Locate the cell with the specified text and output its (x, y) center coordinate. 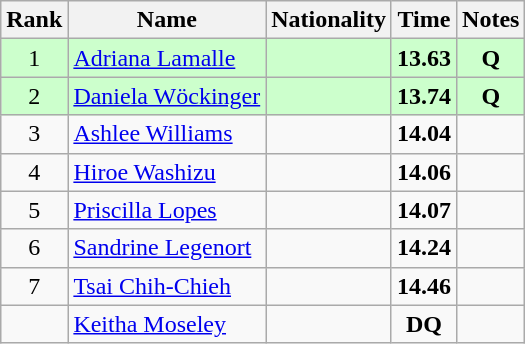
Adriana Lamalle (167, 58)
13.63 (424, 58)
7 (34, 286)
Tsai Chih-Chieh (167, 286)
1 (34, 58)
6 (34, 248)
Sandrine Legenort (167, 248)
14.04 (424, 134)
Notes (491, 20)
DQ (424, 324)
Nationality (329, 20)
Name (167, 20)
Rank (34, 20)
Daniela Wöckinger (167, 96)
Keitha Moseley (167, 324)
14.46 (424, 286)
14.07 (424, 210)
13.74 (424, 96)
2 (34, 96)
5 (34, 210)
14.06 (424, 172)
3 (34, 134)
Hiroe Washizu (167, 172)
14.24 (424, 248)
Time (424, 20)
4 (34, 172)
Ashlee Williams (167, 134)
Priscilla Lopes (167, 210)
